Determine the [X, Y] coordinate at the center of the cell enclosing the given text.  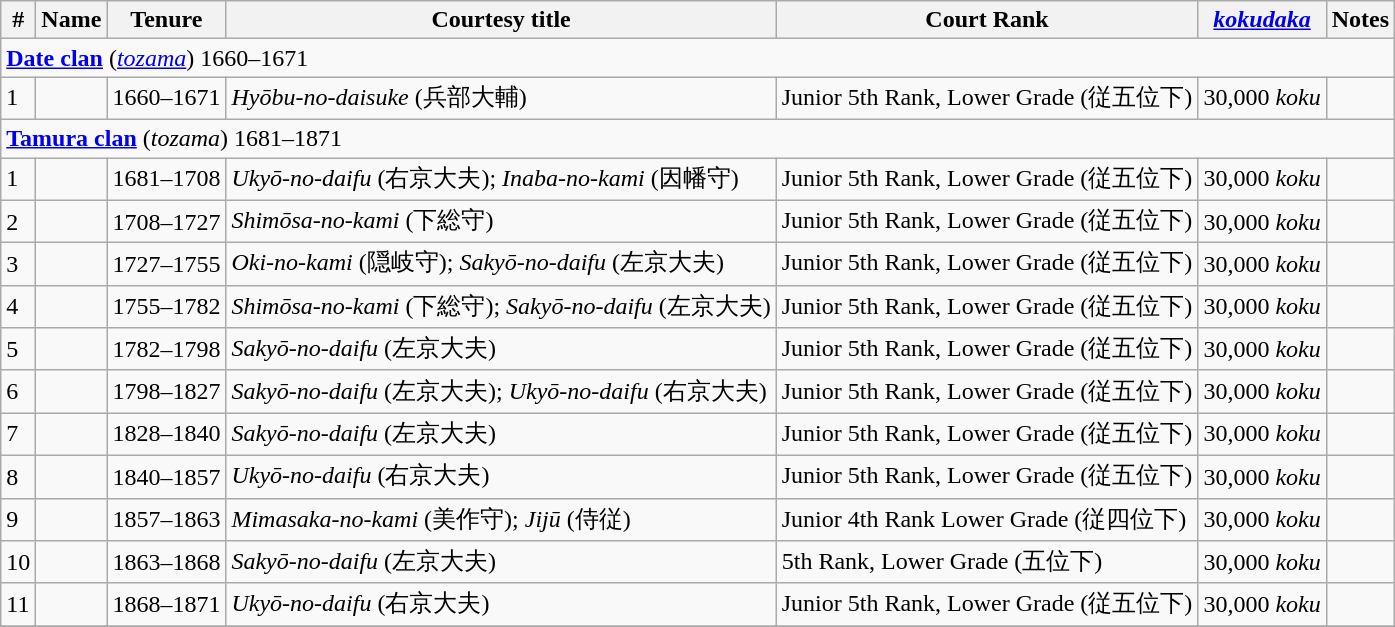
1868–1871 [166, 604]
5th Rank, Lower Grade (五位下) [987, 562]
Ukyō-no-daifu (右京大夫); Inaba-no-kami (因幡守) [501, 180]
8 [18, 476]
Court Rank [987, 20]
Tenure [166, 20]
1782–1798 [166, 350]
1755–1782 [166, 306]
7 [18, 434]
1727–1755 [166, 264]
Sakyō-no-daifu (左京大夫); Ukyō-no-daifu (右京大夫) [501, 392]
Mimasaka-no-kami (美作守); Jijū (侍従) [501, 520]
Notes [1360, 20]
1857–1863 [166, 520]
Date clan (tozama) 1660–1671 [698, 58]
1863–1868 [166, 562]
# [18, 20]
4 [18, 306]
1681–1708 [166, 180]
6 [18, 392]
9 [18, 520]
1798–1827 [166, 392]
kokudaka [1262, 20]
10 [18, 562]
1840–1857 [166, 476]
1708–1727 [166, 222]
Name [72, 20]
Tamura clan (tozama) 1681–1871 [698, 138]
Hyōbu-no-daisuke (兵部大輔) [501, 98]
5 [18, 350]
Courtesy title [501, 20]
3 [18, 264]
Junior 4th Rank Lower Grade (従四位下) [987, 520]
Shimōsa-no-kami (下総守) [501, 222]
Oki-no-kami (隠岐守); Sakyō-no-daifu (左京大夫) [501, 264]
Shimōsa-no-kami (下総守); Sakyō-no-daifu (左京大夫) [501, 306]
1660–1671 [166, 98]
2 [18, 222]
1828–1840 [166, 434]
11 [18, 604]
